Find where the given text appears and provide that cell's center as (X, Y) coordinate. 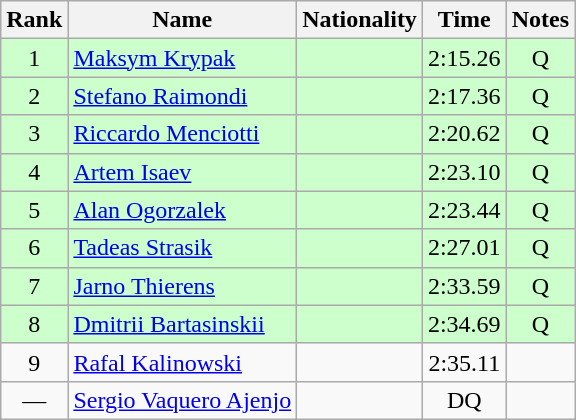
2 (34, 96)
2:27.01 (464, 248)
5 (34, 210)
2:20.62 (464, 134)
Jarno Thierens (182, 286)
Name (182, 20)
3 (34, 134)
Dmitrii Bartasinskii (182, 324)
Notes (540, 20)
Maksym Krypak (182, 58)
2:33.59 (464, 286)
2:17.36 (464, 96)
1 (34, 58)
Alan Ogorzalek (182, 210)
2:35.11 (464, 362)
2:23.10 (464, 172)
7 (34, 286)
9 (34, 362)
2:23.44 (464, 210)
Time (464, 20)
Sergio Vaquero Ajenjo (182, 400)
DQ (464, 400)
Stefano Raimondi (182, 96)
2:34.69 (464, 324)
4 (34, 172)
Riccardo Menciotti (182, 134)
8 (34, 324)
2:15.26 (464, 58)
Rank (34, 20)
Tadeas Strasik (182, 248)
6 (34, 248)
Nationality (360, 20)
Artem Isaev (182, 172)
— (34, 400)
Rafal Kalinowski (182, 362)
